Locate the cell with the specified text and output its (X, Y) center coordinate. 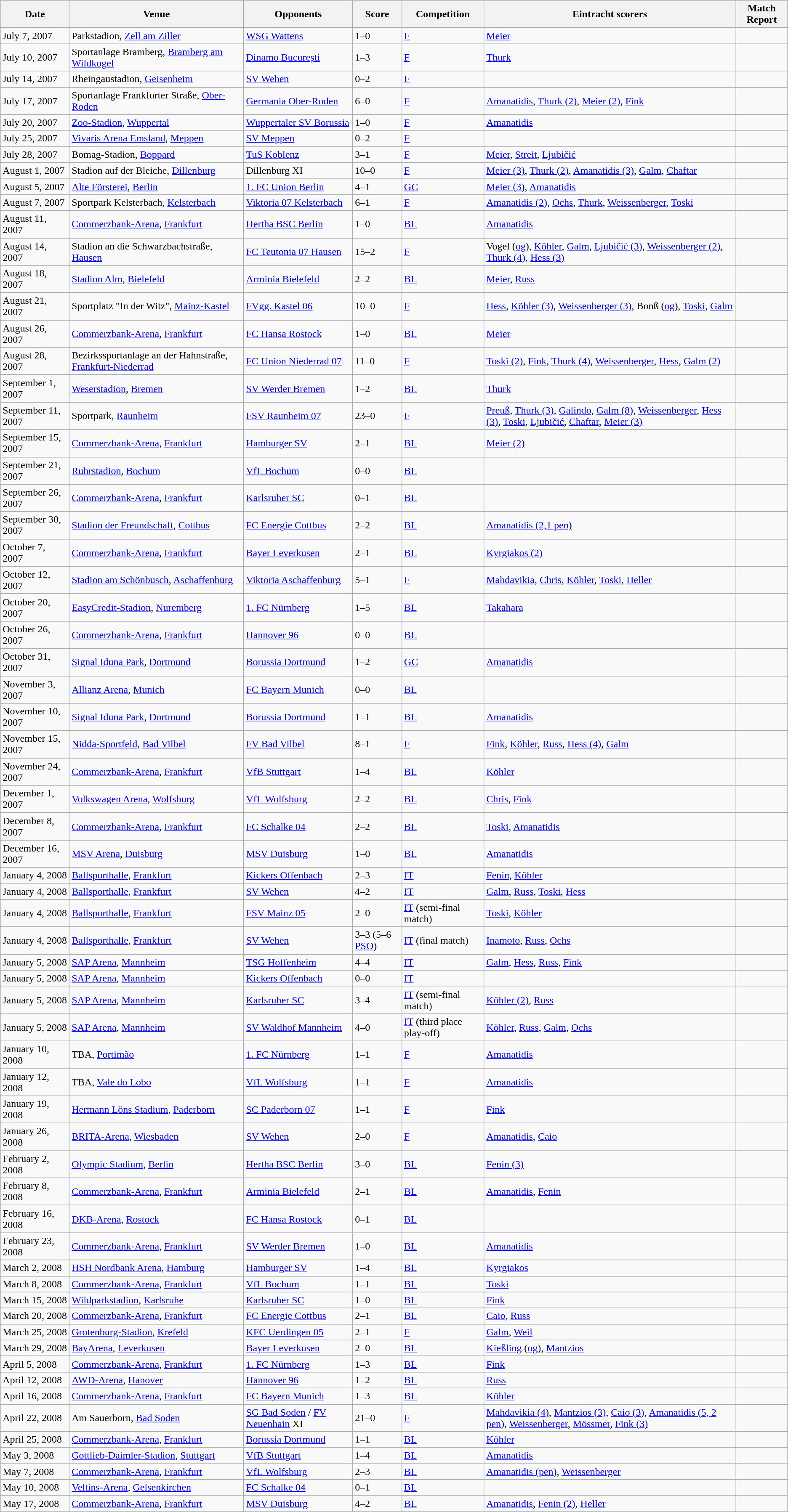
3–3 (5–6 PSO) (377, 941)
Chris, Fink (610, 799)
April 25, 2008 (35, 1440)
4–1 (377, 186)
Kyrgiakos (2) (610, 553)
Venue (157, 14)
February 2, 2008 (35, 1165)
Mahdavikia (4), Mantzios (3), Caio (3), Amanatidis (5, 2 pen), Weissenberger, Mössmer, Fink (3) (610, 1418)
January 19, 2008 (35, 1110)
11–0 (377, 361)
September 11, 2007 (35, 416)
Bezirkssportanlage an der Hahnstraße, Frankfurt-Niederrad (157, 361)
Meier (3), Thurk (2), Amanatidis (3), Galm, Chaftar (610, 170)
Alte Försterei, Berlin (157, 186)
Competition (443, 14)
BayArena, Leverkusen (157, 1348)
Meier, Streit, Ljubičić (610, 154)
December 1, 2007 (35, 799)
4–4 (377, 962)
Köhler, Russ, Galm, Ochs (610, 1027)
Wildparkstadion, Karlsruhe (157, 1300)
BRITA-Arena, Wiesbaden (157, 1137)
Fink, Köhler, Russ, Hess (4), Galm (610, 745)
SC Paderborn 07 (298, 1110)
FC Teutonia 07 Hausen (298, 252)
Dillenburg XI (298, 170)
December 8, 2007 (35, 826)
May 7, 2008 (35, 1472)
Stadion an die Schwarzbachstraße, Hausen (157, 252)
August 14, 2007 (35, 252)
4–0 (377, 1027)
Parkstadion, Zell am Ziller (157, 36)
Kyrgiakos (610, 1268)
August 28, 2007 (35, 361)
Fenin, Köhler (610, 875)
TBA, Vale do Lobo (157, 1082)
Veltins-Arena, Gelsenkirchen (157, 1488)
Volkswagen Arena, Wolfsburg (157, 799)
July 28, 2007 (35, 154)
May 3, 2008 (35, 1456)
March 25, 2008 (35, 1332)
August 5, 2007 (35, 186)
23–0 (377, 416)
July 20, 2007 (35, 122)
IT (third place play-off) (443, 1027)
December 16, 2007 (35, 854)
September 1, 2007 (35, 389)
Preuß, Thurk (3), Galindo, Galm (8), Weissenberger, Hess (3), Toski, Ljubičić, Chaftar, Meier (3) (610, 416)
SV Meppen (298, 138)
MSV Arena, Duisburg (157, 854)
Weserstadion, Bremen (157, 389)
Stadion auf der Bleiche, Dillenburg (157, 170)
Toski (610, 1284)
January 26, 2008 (35, 1137)
February 23, 2008 (35, 1246)
FSV Raunheim 07 (298, 416)
August 7, 2007 (35, 202)
Takahara (610, 607)
May 10, 2008 (35, 1488)
Gottlieb-Daimler-Stadion, Stuttgart (157, 1456)
Stadion am Schönbusch, Aschaffenburg (157, 580)
Hess, Köhler (3), Weissenberger (3), Bonß (og), Toski, Galm (610, 306)
August 21, 2007 (35, 306)
6–0 (377, 101)
Meier (2) (610, 443)
Stadion Alm, Bielefeld (157, 279)
21–0 (377, 1418)
Sportpark, Raunheim (157, 416)
FC Union Niederrad 07 (298, 361)
Zoo-Stadion, Wuppertal (157, 122)
September 21, 2007 (35, 470)
July 7, 2007 (35, 36)
IT (final match) (443, 941)
Mahdavikia, Chris, Köhler, Toski, Heller (610, 580)
October 31, 2007 (35, 662)
3–1 (377, 154)
October 20, 2007 (35, 607)
February 16, 2008 (35, 1219)
April 12, 2008 (35, 1380)
Meier (3), Amanatidis (610, 186)
Nidda-Sportfeld, Bad Vilbel (157, 745)
Opponents (298, 14)
Amanatidis (2,1 pen) (610, 525)
AWD-Arena, Hanover (157, 1380)
5–1 (377, 580)
March 20, 2008 (35, 1316)
Stadion der Freundschaft, Cottbus (157, 525)
Galm, Russ, Toski, Hess (610, 891)
Fenin (3) (610, 1165)
Germania Ober-Roden (298, 101)
July 17, 2007 (35, 101)
March 29, 2008 (35, 1348)
Wuppertaler SV Borussia (298, 122)
FSV Mainz 05 (298, 913)
TBA, Portimão (157, 1054)
Amanatidis (pen), Weissenberger (610, 1472)
Viktoria 07 Kelsterbach (298, 202)
Am Sauerborn, Bad Soden (157, 1418)
EasyCredit-Stadion, Nuremberg (157, 607)
8–1 (377, 745)
FV Bad Vilbel (298, 745)
Vivaris Arena Emsland, Meppen (157, 138)
Olympic Stadium, Berlin (157, 1165)
6–1 (377, 202)
FVgg. Kastel 06 (298, 306)
September 15, 2007 (35, 443)
November 10, 2007 (35, 717)
Eintracht scorers (610, 14)
Galm, Hess, Russ, Fink (610, 962)
Score (377, 14)
HSH Nordbank Arena, Hamburg (157, 1268)
September 30, 2007 (35, 525)
DKB-Arena, Rostock (157, 1219)
1. FC Union Berlin (298, 186)
TuS Koblenz (298, 154)
January 10, 2008 (35, 1054)
Amanatidis, Fenin (2), Heller (610, 1504)
April 5, 2008 (35, 1364)
1–5 (377, 607)
March 2, 2008 (35, 1268)
Inamoto, Russ, Ochs (610, 941)
Allianz Arena, Munich (157, 689)
August 11, 2007 (35, 224)
August 1, 2007 (35, 170)
Vogel (og), Köhler, Galm, Ljubičić (3), Weissenberger (2), Thurk (4), Hess (3) (610, 252)
Ruhrstadion, Bochum (157, 470)
Hermann Löns Stadium, Paderborn (157, 1110)
October 7, 2007 (35, 553)
15–2 (377, 252)
Toski, Amanatidis (610, 826)
March 15, 2008 (35, 1300)
January 12, 2008 (35, 1082)
Russ (610, 1380)
3–4 (377, 1000)
WSG Wattens (298, 36)
Sportplatz "In der Witz", Mainz-Kastel (157, 306)
Caio, Russ (610, 1316)
Rheingaustadion, Geisenheim (157, 79)
August 18, 2007 (35, 279)
Viktoria Aschaffenburg (298, 580)
August 26, 2007 (35, 334)
September 26, 2007 (35, 498)
Sportpark Kelsterbach, Kelsterbach (157, 202)
July 10, 2007 (35, 57)
Match Report (762, 14)
November 24, 2007 (35, 772)
TSG Hoffenheim (298, 962)
February 8, 2008 (35, 1191)
November 15, 2007 (35, 745)
Sportanlage Bramberg, Bramberg am Wildkogel (157, 57)
Toski, Köhler (610, 913)
Toski (2), Fink, Thurk (4), Weissenberger, Hess, Galm (2) (610, 361)
April 16, 2008 (35, 1396)
3–0 (377, 1165)
Amanatidis, Fenin (610, 1191)
Amanatidis, Thurk (2), Meier (2), Fink (610, 101)
Galm, Weil (610, 1332)
October 12, 2007 (35, 580)
Amanatidis, Caio (610, 1137)
November 3, 2007 (35, 689)
Sportanlage Frankfurter Straße, Ober-Roden (157, 101)
Amanatidis (2), Ochs, Thurk, Weissenberger, Toski (610, 202)
October 26, 2007 (35, 634)
SV Waldhof Mannheim (298, 1027)
Meier, Russ (610, 279)
July 25, 2007 (35, 138)
KFC Uerdingen 05 (298, 1332)
Dinamo București (298, 57)
April 22, 2008 (35, 1418)
Köhler (2), Russ (610, 1000)
May 17, 2008 (35, 1504)
SG Bad Soden / FV Neuenhain XI (298, 1418)
Date (35, 14)
Grotenburg-Stadion, Krefeld (157, 1332)
Kießling (og), Mantzios (610, 1348)
Bomag-Stadion, Boppard (157, 154)
July 14, 2007 (35, 79)
March 8, 2008 (35, 1284)
